Locate the cell with the specified text and output its (X, Y) center coordinate. 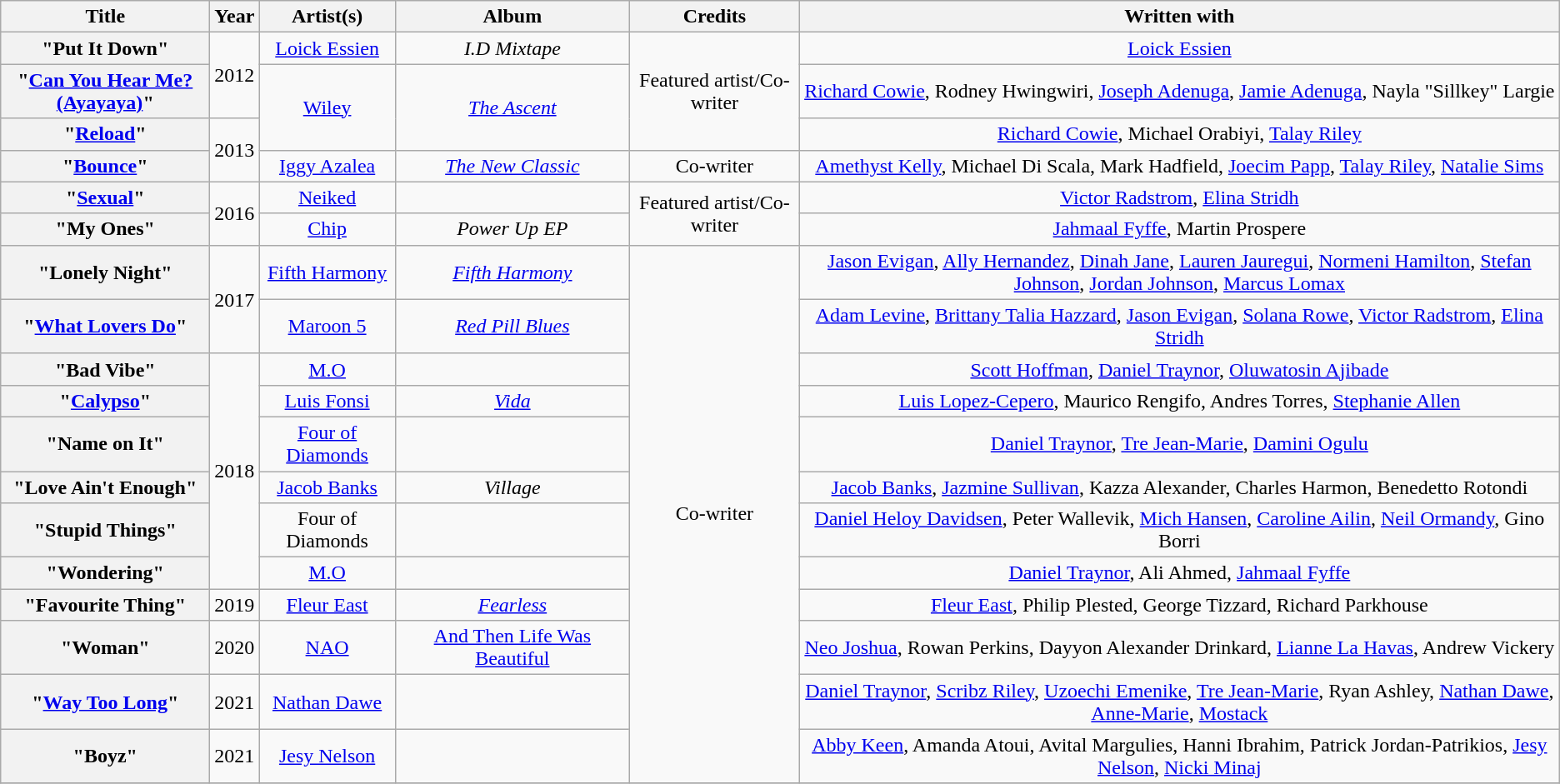
Red Pill Blues (512, 327)
Vida (512, 401)
"Reload" (105, 134)
"Put It Down" (105, 48)
Maroon 5 (327, 327)
Jason Evigan, Ally Hernandez, Dinah Jane, Lauren Jauregui, Normeni Hamilton, Stefan Johnson, Jordan Johnson, Marcus Lomax (1179, 272)
Luis Lopez-Cepero, Maurico Rengifo, Andres Torres, Stephanie Allen (1179, 401)
Jacob Banks, Jazmine Sullivan, Kazza Alexander, Charles Harmon, Benedetto Rotondi (1179, 487)
Adam Levine, Brittany Talia Hazzard, Jason Evigan, Solana Rowe, Victor Radstrom, Elina Stridh (1179, 327)
Village (512, 487)
Neiked (327, 197)
Credits (714, 17)
Wiley (327, 107)
"Stupid Things" (105, 530)
Jahmaal Fyffe, Martin Prospere (1179, 229)
Title (105, 17)
Daniel Traynor, Tre Jean-Marie, Damini Ogulu (1179, 443)
Fleur East (327, 605)
Fearless (512, 605)
Neo Joshua, Rowan Perkins, Dayyon Alexander Drinkard, Lianne La Havas, Andrew Vickery (1179, 648)
"Sexual" (105, 197)
2017 (235, 299)
Year (235, 17)
Jesy Nelson (327, 757)
"Bounce" (105, 166)
And Then Life Was Beautiful (512, 648)
"Name on It" (105, 443)
Abby Keen, Amanda Atoui, Avital Margulies, Hanni Ibrahim, Patrick Jordan-Patrikios, Jesy Nelson, Nicki Minaj (1179, 757)
Artist(s) (327, 17)
Daniel Traynor, Scribz Riley, Uzoechi Emenike, Tre Jean-Marie, Ryan Ashley, Nathan Dawe, Anne-Marie, Mostack (1179, 702)
The Ascent (512, 107)
2016 (235, 213)
Scott Hoffman, Daniel Traynor, Oluwatosin Ajibade (1179, 369)
"My Ones" (105, 229)
I.D Mixtape (512, 48)
2018 (235, 471)
"Favourite Thing" (105, 605)
Amethyst Kelly, Michael Di Scala, Mark Hadfield, Joecim Papp, Talay Riley, Natalie Sims (1179, 166)
"Love Ain't Enough" (105, 487)
Chip (327, 229)
2020 (235, 648)
"Lonely Night" (105, 272)
"Boyz" (105, 757)
"Can You Hear Me? (Ayayaya)" (105, 92)
Jacob Banks (327, 487)
Victor Radstrom, Elina Stridh (1179, 197)
The New Classic (512, 166)
2013 (235, 150)
Richard Cowie, Rodney Hwingwiri, Joseph Adenuga, Jamie Adenuga, Nayla "Sillkey" Largie (1179, 92)
Written with (1179, 17)
Album (512, 17)
Power Up EP (512, 229)
Daniel Heloy Davidsen, Peter Wallevik, Mich Hansen, Caroline Ailin, Neil Ormandy, Gino Borri (1179, 530)
Richard Cowie, Michael Orabiyi, Talay Riley (1179, 134)
Luis Fonsi (327, 401)
"Wondering" (105, 573)
2019 (235, 605)
"What Lovers Do" (105, 327)
"Calypso" (105, 401)
"Way Too Long" (105, 702)
"Bad Vibe" (105, 369)
Iggy Azalea (327, 166)
"Woman" (105, 648)
2012 (235, 75)
Daniel Traynor, Ali Ahmed, Jahmaal Fyffe (1179, 573)
Nathan Dawe (327, 702)
Fleur East, Philip Plested, George Tizzard, Richard Parkhouse (1179, 605)
NAO (327, 648)
